Determine the [x, y] coordinate at the center of the cell enclosing the given text.  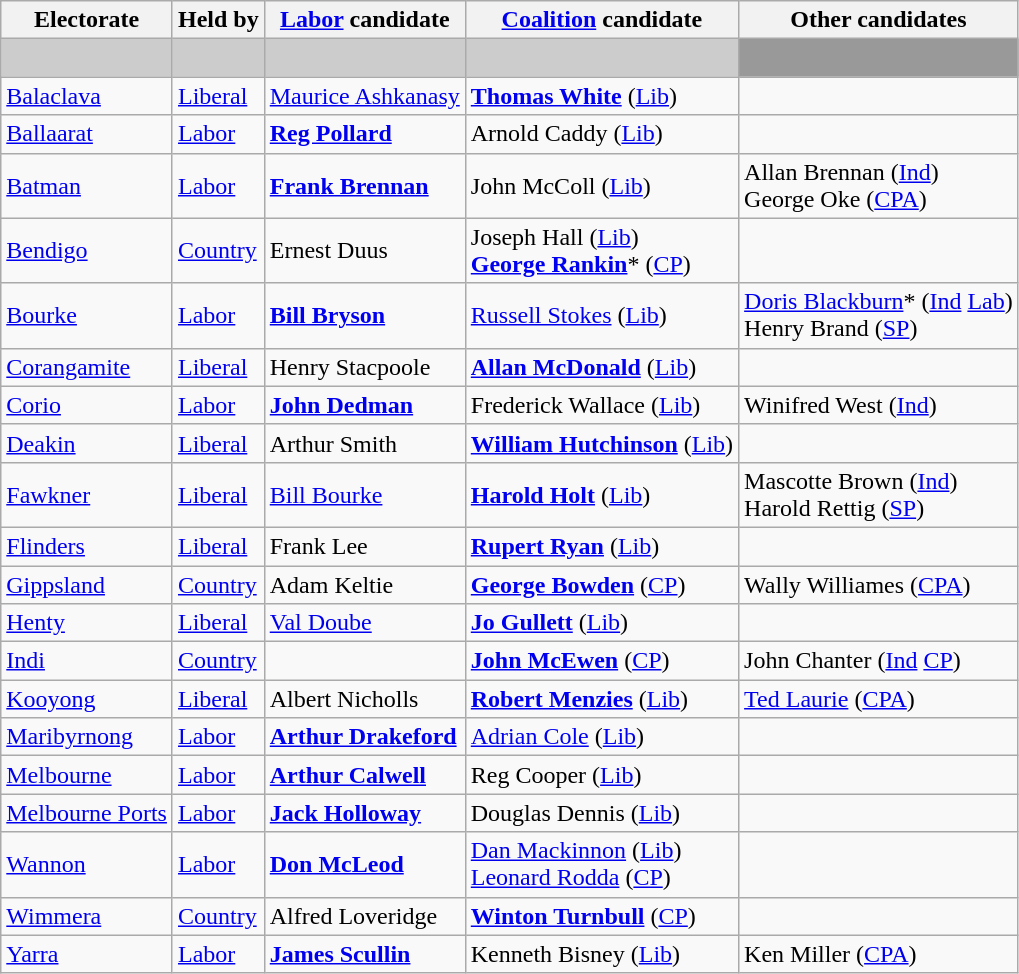
Bill Bourke [364, 494]
Frederick Wallace (Lib) [602, 405]
Allan Brennan (Ind)George Oke (CPA) [879, 186]
Douglas Dennis (Lib) [602, 813]
Labor candidate [364, 20]
Frank Brennan [364, 186]
Adrian Cole (Lib) [602, 737]
Balaclava [87, 96]
Allan McDonald (Lib) [602, 367]
Electorate [87, 20]
Mascotte Brown (Ind)Harold Rettig (SP) [879, 494]
Yarra [87, 954]
Winifred West (Ind) [879, 405]
Arthur Calwell [364, 775]
Russell Stokes (Lib) [602, 316]
Reg Pollard [364, 134]
Harold Holt (Lib) [602, 494]
Jack Holloway [364, 813]
Don McLeod [364, 864]
Joseph Hall (Lib)George Rankin* (CP) [602, 250]
James Scullin [364, 954]
Deakin [87, 443]
Gippsland [87, 585]
Albert Nicholls [364, 699]
Rupert Ryan (Lib) [602, 546]
Arthur Smith [364, 443]
Alfred Loveridge [364, 916]
Thomas White (Lib) [602, 96]
John McEwen (CP) [602, 661]
Bendigo [87, 250]
Arnold Caddy (Lib) [602, 134]
Kooyong [87, 699]
Wally Williames (CPA) [879, 585]
Maurice Ashkanasy [364, 96]
Maribyrnong [87, 737]
John McColl (Lib) [602, 186]
Ballaarat [87, 134]
Robert Menzies (Lib) [602, 699]
Bourke [87, 316]
Corio [87, 405]
Wannon [87, 864]
Ernest Duus [364, 250]
Bill Bryson [364, 316]
Henty [87, 623]
Winton Turnbull (CP) [602, 916]
Arthur Drakeford [364, 737]
Indi [87, 661]
Corangamite [87, 367]
Melbourne [87, 775]
Coalition candidate [602, 20]
Fawkner [87, 494]
Dan Mackinnon (Lib)Leonard Rodda (CP) [602, 864]
Val Doube [364, 623]
Reg Cooper (Lib) [602, 775]
Other candidates [879, 20]
John Dedman [364, 405]
Wimmera [87, 916]
Ted Laurie (CPA) [879, 699]
Doris Blackburn* (Ind Lab)Henry Brand (SP) [879, 316]
Kenneth Bisney (Lib) [602, 954]
Jo Gullett (Lib) [602, 623]
Ken Miller (CPA) [879, 954]
Adam Keltie [364, 585]
George Bowden (CP) [602, 585]
John Chanter (Ind CP) [879, 661]
Frank Lee [364, 546]
Henry Stacpoole [364, 367]
Flinders [87, 546]
William Hutchinson (Lib) [602, 443]
Held by [218, 20]
Batman [87, 186]
Melbourne Ports [87, 813]
